Scan for the cell matching the given text and deliver its [X, Y] coordinate at center. 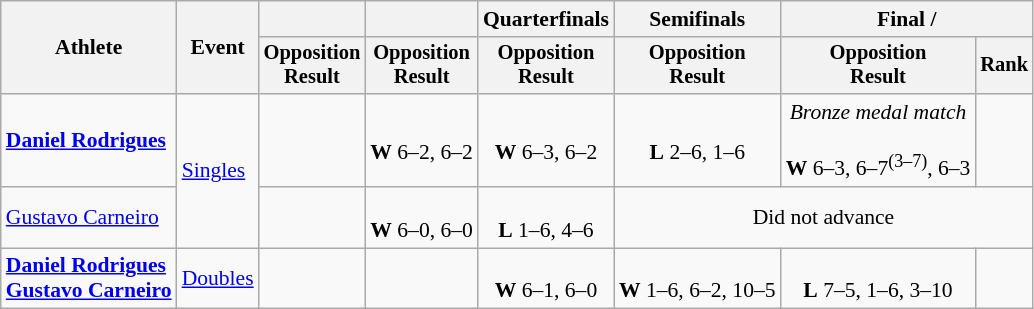
Did not advance [824, 218]
L 7–5, 1–6, 3–10 [878, 278]
Daniel Rodrigues [89, 140]
Bronze medal matchW 6–3, 6–7(3–7), 6–3 [878, 140]
Singles [218, 170]
Gustavo Carneiro [89, 218]
Doubles [218, 278]
W 1–6, 6–2, 10–5 [698, 278]
W 6–2, 6–2 [422, 140]
Quarterfinals [546, 19]
Rank [1004, 66]
Event [218, 48]
Athlete [89, 48]
Semifinals [698, 19]
Daniel RodriguesGustavo Carneiro [89, 278]
L 2–6, 1–6 [698, 140]
Final / [907, 19]
L 1–6, 4–6 [546, 218]
W 6–0, 6–0 [422, 218]
W 6–3, 6–2 [546, 140]
W 6–1, 6–0 [546, 278]
